Locate the cell with the specified text and output its [x, y] center coordinate. 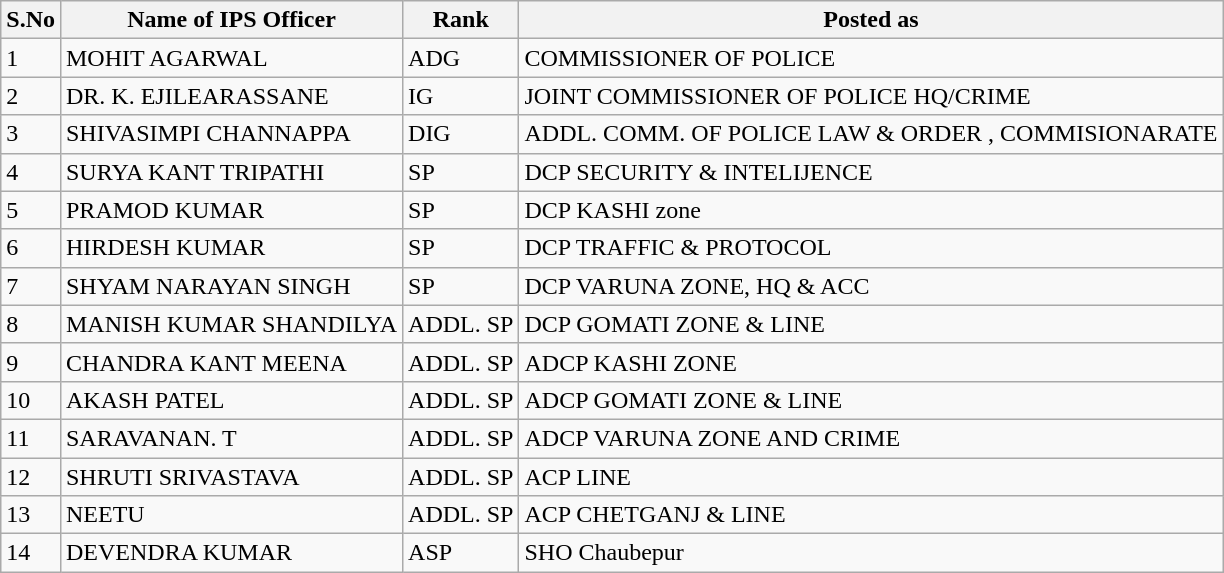
Rank [461, 20]
DCP GOMATI ZONE & LINE [871, 324]
MOHIT AGARWAL [231, 58]
DCP KASHI zone [871, 210]
DR. K. EJILEARASSANE [231, 96]
CHANDRA KANT MEENA [231, 362]
5 [31, 210]
SHO Chaubepur [871, 553]
S.No [31, 20]
AKASH PATEL [231, 400]
7 [31, 286]
14 [31, 553]
Posted as [871, 20]
DCP TRAFFIC & PROTOCOL [871, 248]
ACP LINE [871, 477]
10 [31, 400]
ADCP VARUNA ZONE AND CRIME [871, 438]
1 [31, 58]
DCP VARUNA ZONE, HQ & ACC [871, 286]
SHYAM NARAYAN SINGH [231, 286]
4 [31, 172]
ADG [461, 58]
ADDL. COMM. OF POLICE LAW & ORDER , COMMISIONARATE [871, 134]
DCP SECURITY & INTELIJENCE [871, 172]
Name of IPS Officer [231, 20]
COMMISSIONER OF POLICE [871, 58]
NEETU [231, 515]
SHIVASIMPI CHANNAPPA [231, 134]
2 [31, 96]
8 [31, 324]
MANISH KUMAR SHANDILYA [231, 324]
SARAVANAN. T [231, 438]
IG [461, 96]
13 [31, 515]
PRAMOD KUMAR [231, 210]
DIG [461, 134]
6 [31, 248]
SURYA KANT TRIPATHI [231, 172]
ACP CHETGANJ & LINE [871, 515]
ADCP KASHI ZONE [871, 362]
ASP [461, 553]
3 [31, 134]
11 [31, 438]
HIRDESH KUMAR [231, 248]
9 [31, 362]
SHRUTI SRIVASTAVA [231, 477]
12 [31, 477]
DEVENDRA KUMAR [231, 553]
ADCP GOMATI ZONE & LINE [871, 400]
JOINT COMMISSIONER OF POLICE HQ/CRIME [871, 96]
